Locate the cell with the specified text and output its (X, Y) center coordinate. 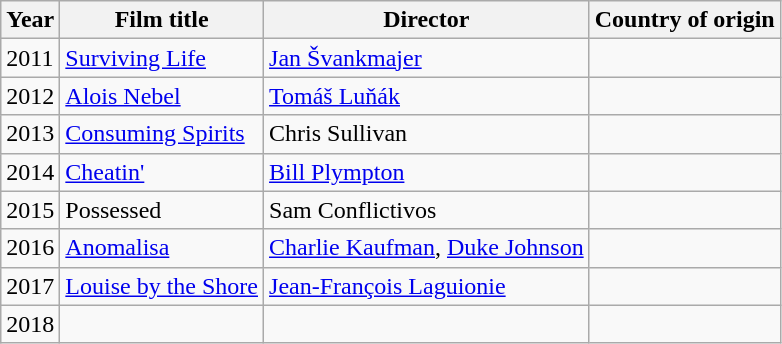
Sam Conflictivos (427, 210)
Jean-François Laguionie (427, 286)
Cheatin' (162, 172)
Bill Plympton (427, 172)
2016 (30, 248)
Country of origin (684, 20)
2011 (30, 58)
2015 (30, 210)
Possessed (162, 210)
Alois Nebel (162, 96)
Surviving Life (162, 58)
2018 (30, 324)
Film title (162, 20)
Tomáš Luňák (427, 96)
Consuming Spirits (162, 134)
Charlie Kaufman, Duke Johnson (427, 248)
Louise by the Shore (162, 286)
2013 (30, 134)
2014 (30, 172)
Jan Švankmajer (427, 58)
2012 (30, 96)
Chris Sullivan (427, 134)
Year (30, 20)
Director (427, 20)
2017 (30, 286)
Anomalisa (162, 248)
